Pinpoint the cell where the given text exists, returning its (x, y) midpoint coordinate. 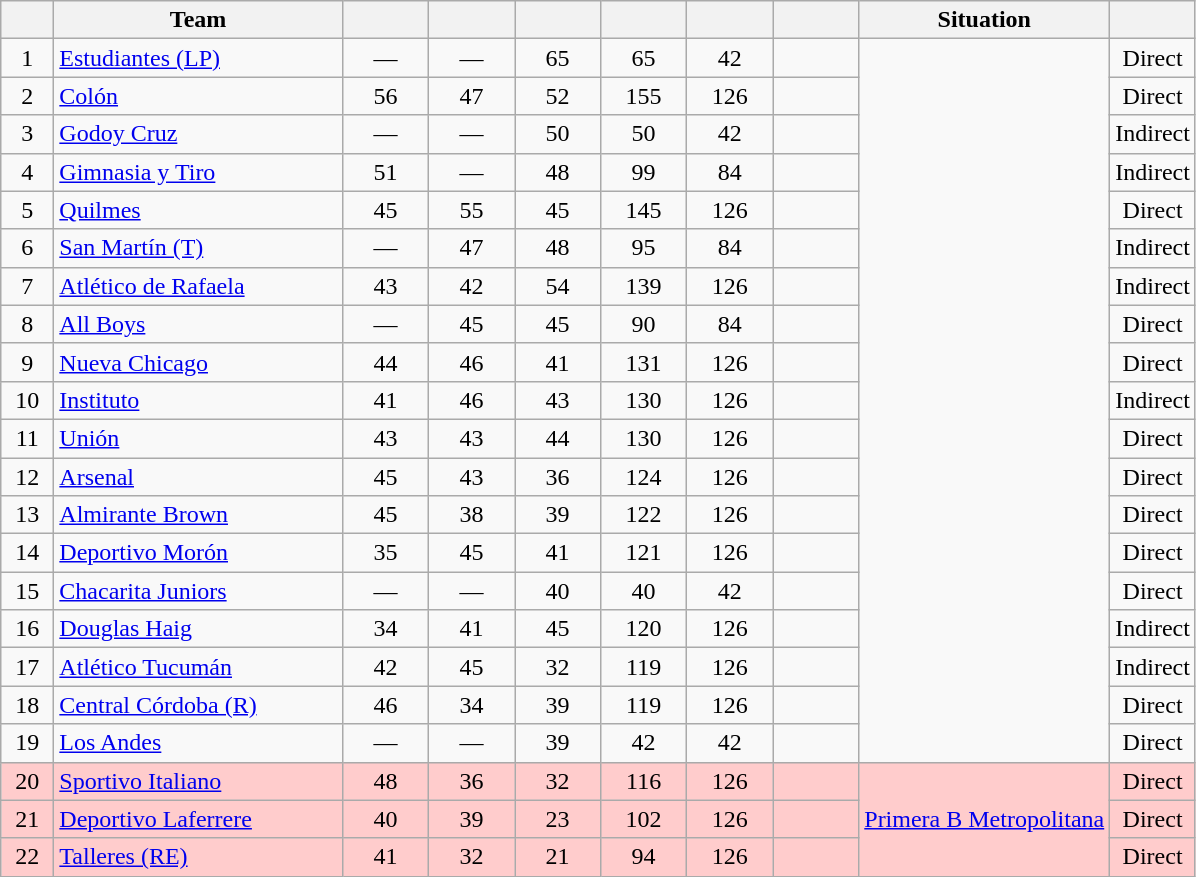
Atlético de Rafaela (198, 286)
1 (28, 58)
Deportivo Morón (198, 553)
Arsenal (198, 477)
15 (28, 591)
51 (385, 172)
Atlético Tucumán (198, 667)
Nueva Chicago (198, 362)
2 (28, 96)
18 (28, 705)
17 (28, 667)
8 (28, 324)
All Boys (198, 324)
22 (28, 857)
38 (471, 515)
3 (28, 134)
95 (644, 248)
23 (557, 819)
55 (471, 210)
20 (28, 781)
35 (385, 553)
131 (644, 362)
Estudiantes (LP) (198, 58)
Unión (198, 438)
122 (644, 515)
Douglas Haig (198, 629)
10 (28, 400)
Primera B Metropolitana (984, 819)
124 (644, 477)
120 (644, 629)
99 (644, 172)
14 (28, 553)
Colón (198, 96)
Los Andes (198, 743)
Almirante Brown (198, 515)
Gimnasia y Tiro (198, 172)
56 (385, 96)
13 (28, 515)
12 (28, 477)
94 (644, 857)
19 (28, 743)
Chacarita Juniors (198, 591)
Deportivo Laferrere (198, 819)
Sportivo Italiano (198, 781)
145 (644, 210)
San Martín (T) (198, 248)
Godoy Cruz (198, 134)
121 (644, 553)
54 (557, 286)
4 (28, 172)
11 (28, 438)
16 (28, 629)
Quilmes (198, 210)
Talleres (RE) (198, 857)
Situation (984, 20)
Central Córdoba (R) (198, 705)
Instituto (198, 400)
5 (28, 210)
116 (644, 781)
52 (557, 96)
90 (644, 324)
6 (28, 248)
9 (28, 362)
7 (28, 286)
Team (198, 20)
102 (644, 819)
139 (644, 286)
155 (644, 96)
